Locate the cell with the specified text and output its (x, y) center coordinate. 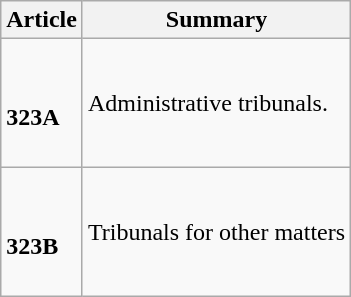
323B (42, 232)
Summary (216, 20)
Article (42, 20)
Tribunals for other matters (216, 232)
Administrative tribunals. (216, 104)
323A (42, 104)
